From the cell containing the given text, extract its center point as [x, y] coordinate. 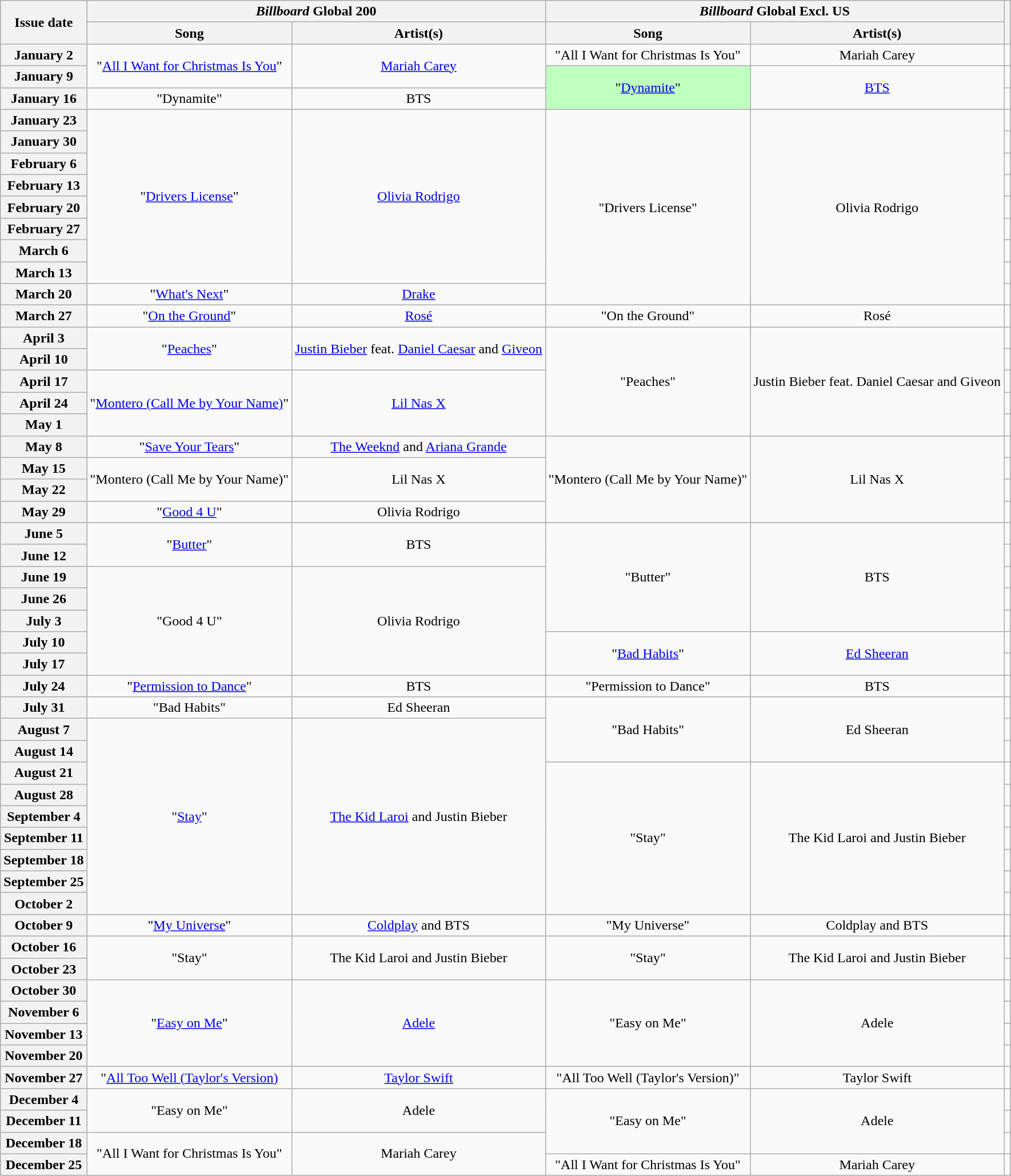
"All Too Well (Taylor's Version) [190, 1078]
December 18 [43, 1143]
October 9 [43, 925]
July 31 [43, 708]
February 6 [43, 164]
June 5 [43, 533]
Billboard Global 200 [316, 11]
February 13 [43, 185]
June 26 [43, 599]
June 19 [43, 577]
October 16 [43, 947]
November 20 [43, 1056]
Drake [419, 294]
"Save Your Tears" [190, 447]
May 15 [43, 468]
February 27 [43, 229]
October 23 [43, 969]
September 11 [43, 838]
March 6 [43, 250]
July 10 [43, 643]
September 18 [43, 860]
January 2 [43, 55]
March 20 [43, 294]
September 25 [43, 882]
March 27 [43, 316]
"What's Next" [190, 294]
July 17 [43, 664]
July 3 [43, 620]
October 30 [43, 991]
November 13 [43, 1034]
The Weeknd and Ariana Grande [419, 447]
May 29 [43, 512]
August 14 [43, 751]
July 24 [43, 686]
November 6 [43, 1012]
April 24 [43, 403]
December 25 [43, 1165]
January 30 [43, 142]
November 27 [43, 1078]
May 1 [43, 425]
"All Too Well (Taylor's Version)" [648, 1078]
August 7 [43, 729]
April 17 [43, 381]
December 11 [43, 1121]
April 3 [43, 338]
August 21 [43, 773]
May 8 [43, 447]
September 4 [43, 816]
April 10 [43, 360]
August 28 [43, 795]
February 20 [43, 207]
May 22 [43, 490]
Billboard Global Excl. US [774, 11]
January 16 [43, 98]
January 23 [43, 120]
December 4 [43, 1099]
October 2 [43, 903]
March 13 [43, 273]
January 9 [43, 77]
Issue date [43, 22]
June 12 [43, 555]
